Pinpoint the cell where the given text exists, returning its [X, Y] midpoint coordinate. 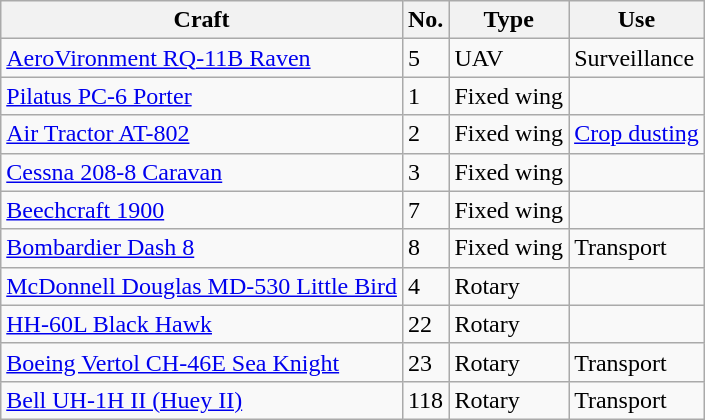
118 [425, 400]
Pilatus PC-6 Porter [202, 96]
Craft [202, 20]
2 [425, 134]
Use [637, 20]
Surveillance [637, 58]
HH-60L Black Hawk [202, 324]
23 [425, 362]
7 [425, 210]
1 [425, 96]
Type [509, 20]
4 [425, 286]
Boeing Vertol CH-46E Sea Knight [202, 362]
AeroVironment RQ-11B Raven [202, 58]
8 [425, 248]
Bombardier Dash 8 [202, 248]
5 [425, 58]
3 [425, 172]
Air Tractor AT-802 [202, 134]
McDonnell Douglas MD-530 Little Bird [202, 286]
Beechcraft 1900 [202, 210]
No. [425, 20]
Cessna 208-8 Caravan [202, 172]
Crop dusting [637, 134]
22 [425, 324]
UAV [509, 58]
Bell UH-1H II (Huey II) [202, 400]
